Identify which cell holds the provided text, then report its [x, y] central coordinate. 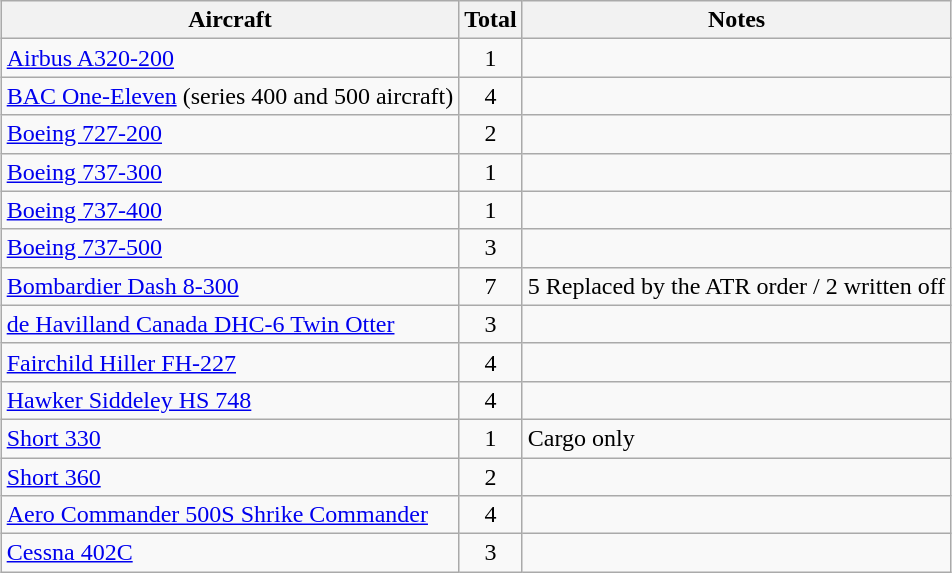
Bombardier Dash 8-300 [230, 286]
5 Replaced by the ATR order / 2 written off [736, 286]
Notes [736, 20]
de Havilland Canada DHC-6 Twin Otter [230, 324]
Boeing 737-400 [230, 210]
Boeing 737-500 [230, 248]
Hawker Siddeley HS 748 [230, 400]
Short 330 [230, 438]
Cessna 402C [230, 553]
Cargo only [736, 438]
Aero Commander 500S Shrike Commander [230, 515]
BAC One-Eleven (series 400 and 500 aircraft) [230, 96]
Fairchild Hiller FH-227 [230, 362]
Boeing 737-300 [230, 172]
Short 360 [230, 477]
Total [491, 20]
Airbus A320-200 [230, 58]
Aircraft [230, 20]
Boeing 727-200 [230, 134]
7 [491, 286]
